Return the (x, y) coordinate for the center point of the cell that contains the specified text.  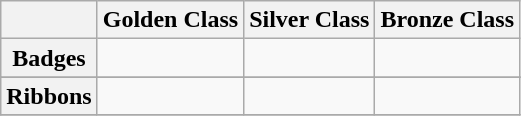
Bronze Class (448, 20)
Silver Class (310, 20)
Ribbons (49, 96)
Badges (49, 58)
Golden Class (170, 20)
